Locate the cell with the specified text and output its (X, Y) center coordinate. 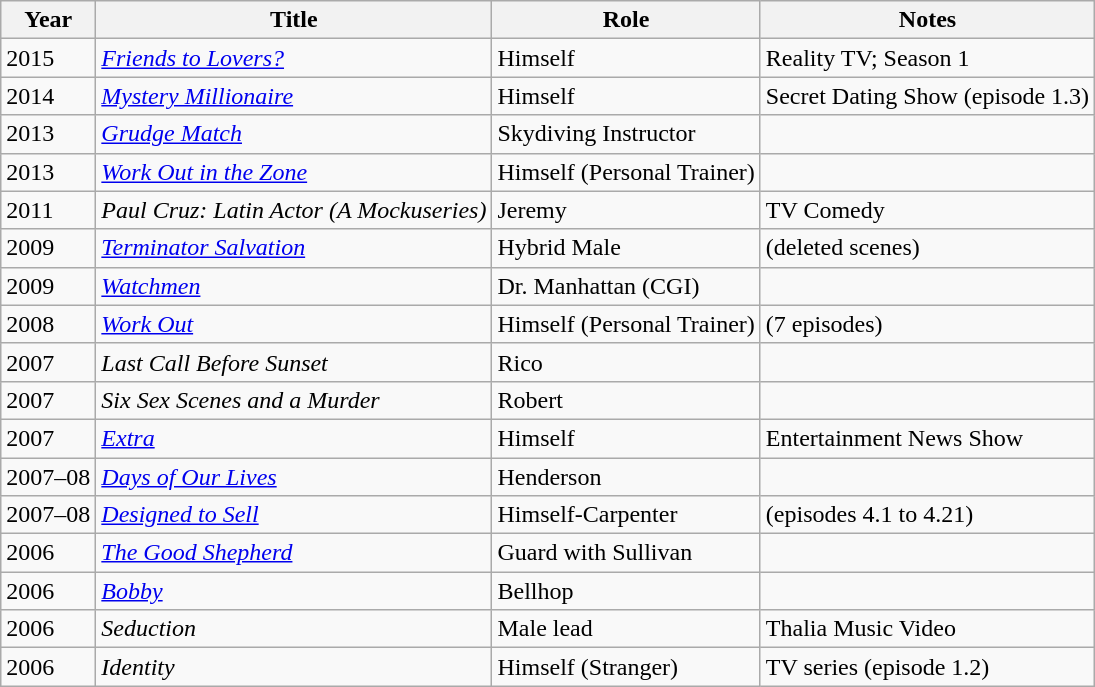
Henderson (626, 477)
2014 (48, 96)
Days of Our Lives (294, 477)
Work Out (294, 324)
Dr. Manhattan (CGI) (626, 286)
Work Out in the Zone (294, 172)
Designed to Sell (294, 515)
TV Comedy (927, 210)
Skydiving Instructor (626, 134)
Bobby (294, 591)
Secret Dating Show (episode 1.3) (927, 96)
2011 (48, 210)
Male lead (626, 629)
Guard with Sullivan (626, 553)
Jeremy (626, 210)
Notes (927, 20)
Robert (626, 400)
(deleted scenes) (927, 248)
Paul Cruz: Latin Actor (A Mockuseries) (294, 210)
(episodes 4.1 to 4.21) (927, 515)
Extra (294, 438)
Year (48, 20)
2015 (48, 58)
Himself (Stranger) (626, 667)
Terminator Salvation (294, 248)
2008 (48, 324)
Six Sex Scenes and a Murder (294, 400)
The Good Shepherd (294, 553)
Last Call Before Sunset (294, 362)
Thalia Music Video (927, 629)
Title (294, 20)
Entertainment News Show (927, 438)
Himself-Carpenter (626, 515)
Role (626, 20)
Watchmen (294, 286)
Grudge Match (294, 134)
Reality TV; Season 1 (927, 58)
Hybrid Male (626, 248)
Bellhop (626, 591)
(7 episodes) (927, 324)
Mystery Millionaire (294, 96)
Rico (626, 362)
TV series (episode 1.2) (927, 667)
Identity (294, 667)
Friends to Lovers? (294, 58)
Seduction (294, 629)
